Provide the (X, Y) coordinate of the cell's center where the given text is located.  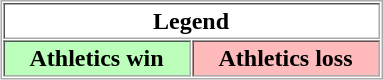
Athletics win (97, 58)
Legend (191, 21)
Athletics loss (286, 58)
